Return (X, Y) of the center of cell containing provided text 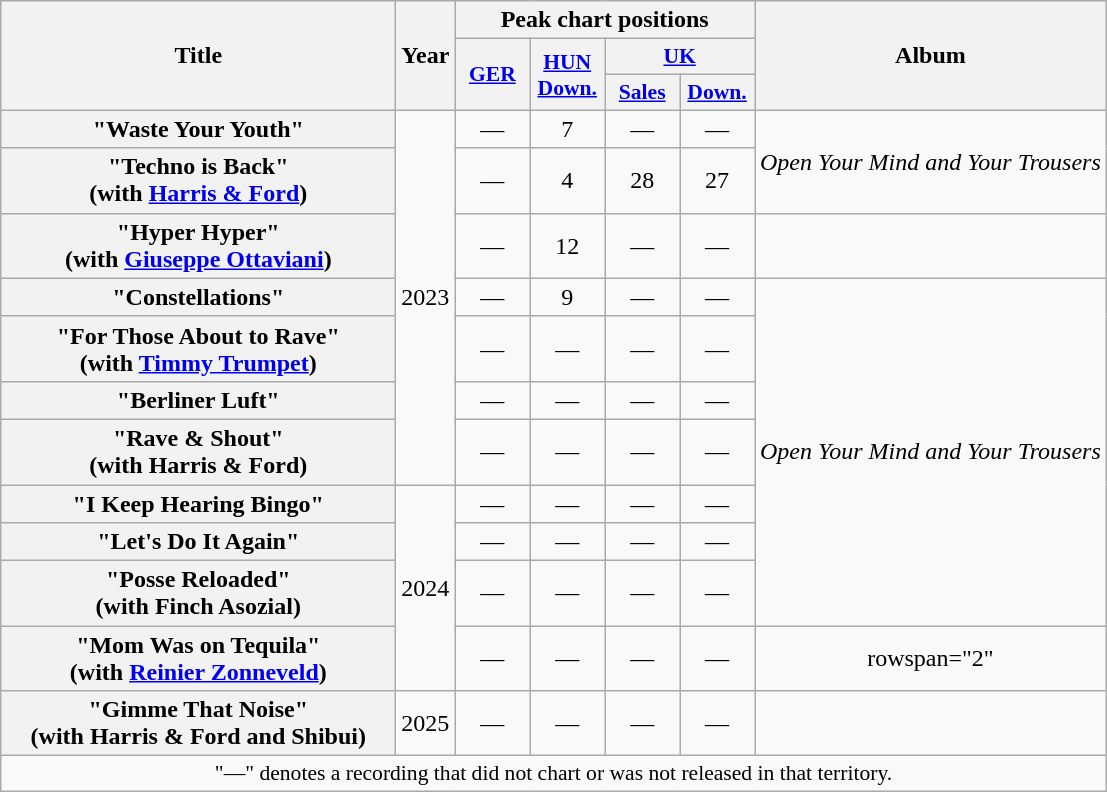
Year (426, 56)
"Constellations" (198, 297)
"Let's Do It Again" (198, 542)
12 (568, 246)
"Posse Reloaded"(with Finch Asozial) (198, 594)
"Gimme That Noise"(with Harris & Ford and Shibui) (198, 724)
2024 (426, 587)
"Waste Your Youth" (198, 129)
"Berliner Luft" (198, 400)
HUN Down. (568, 74)
"Hyper Hyper"(with Giuseppe Ottaviani) (198, 246)
28 (642, 180)
"Mom Was on Tequila"(with Reinier Zonneveld) (198, 658)
rowspan="2" (930, 658)
Peak chart positions (605, 20)
7 (568, 129)
4 (568, 180)
"I Keep Hearing Bingo" (198, 503)
UK (680, 57)
GER (492, 74)
Title (198, 56)
"For Those About to Rave"(with Timmy Trumpet) (198, 348)
"Techno is Back"(with Harris & Ford) (198, 180)
27 (718, 180)
2023 (426, 297)
"—" denotes a recording that did not chart or was not released in that territory. (554, 774)
2025 (426, 724)
"Rave & Shout"(with Harris & Ford) (198, 452)
Album (930, 56)
Down. (718, 92)
Sales (642, 92)
9 (568, 297)
